Find where the given text appears and provide that cell's center as (X, Y) coordinate. 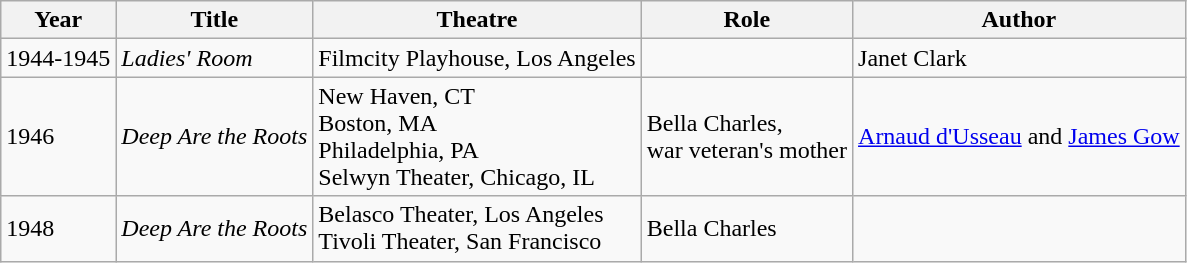
Year (58, 20)
Ladies' Room (214, 58)
Theatre (477, 20)
Belasco Theater, Los Angeles Tivoli Theater, San Francisco (477, 228)
Role (746, 20)
New Haven, CTBoston, MAPhiladelphia, PASelwyn Theater, Chicago, IL (477, 136)
Filmcity Playhouse, Los Angeles (477, 58)
Arnaud d'Usseau and James Gow (1020, 136)
1944-1945 (58, 58)
1948 (58, 228)
Bella Charles, war veteran's mother (746, 136)
Bella Charles (746, 228)
Title (214, 20)
1946 (58, 136)
Author (1020, 20)
Janet Clark (1020, 58)
